Pinpoint the cell where the given text exists, returning its (X, Y) midpoint coordinate. 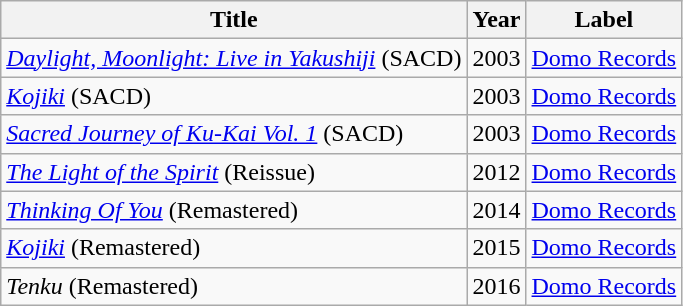
Label (604, 20)
Sacred Journey of Ku-Kai Vol. 1 (SACD) (234, 134)
2016 (496, 286)
Year (496, 20)
2015 (496, 248)
Thinking Of You (Remastered) (234, 210)
The Light of the Spirit (Reissue) (234, 172)
Tenku (Remastered) (234, 286)
2012 (496, 172)
Kojiki (Remastered) (234, 248)
2014 (496, 210)
Daylight, Moonlight: Live in Yakushiji (SACD) (234, 58)
Title (234, 20)
Kojiki (SACD) (234, 96)
